Return the [X, Y] coordinate for the center point of the cell that contains the specified text.  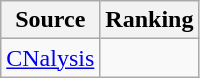
Source [50, 20]
CNalysis [50, 58]
Ranking [150, 20]
